Scan for the cell matching the given text and deliver its (x, y) coordinate at center. 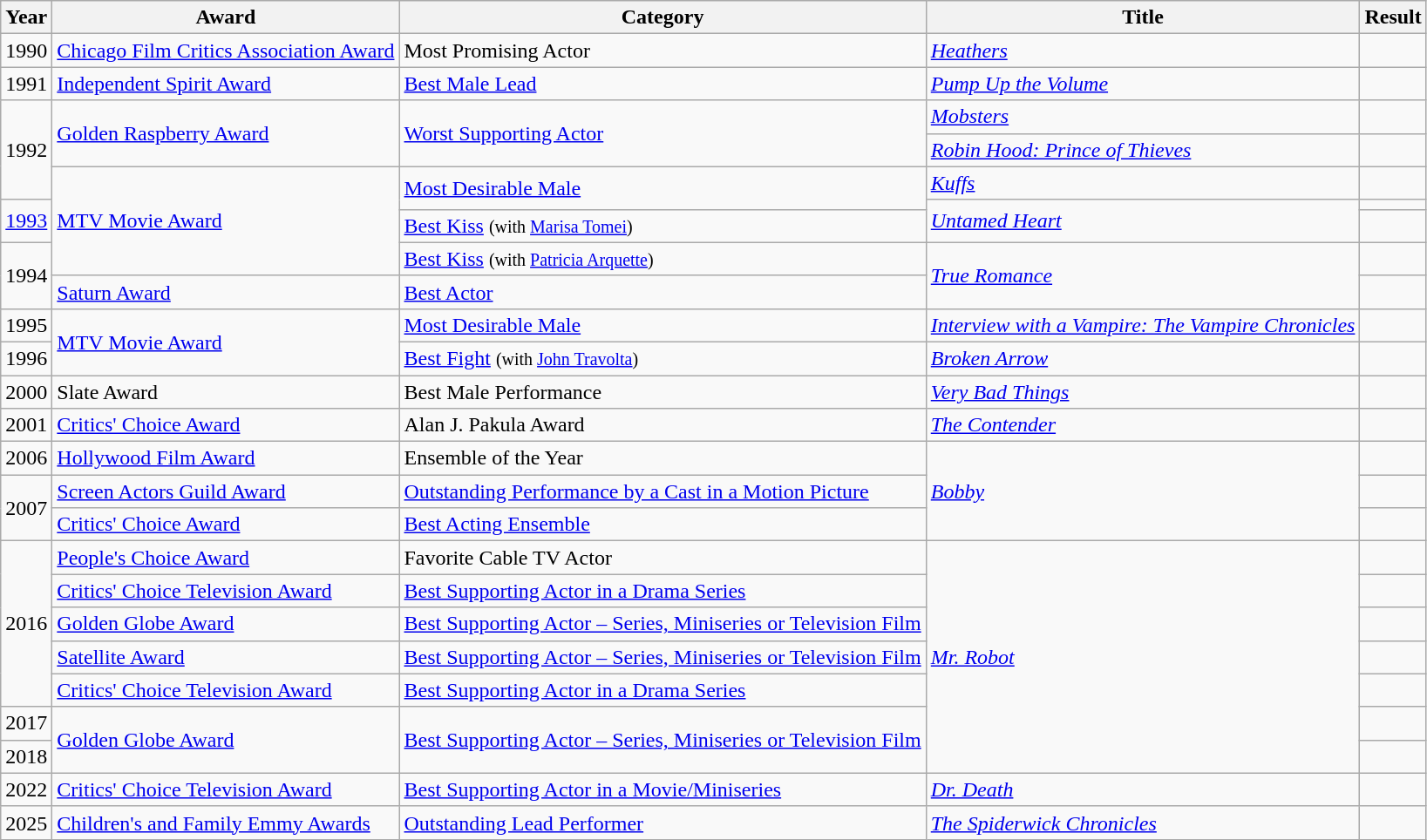
2017 (26, 723)
Screen Actors Guild Award (226, 491)
Kuffs (1143, 183)
Best Acting Ensemble (663, 525)
Mobsters (1143, 117)
1994 (26, 275)
1991 (26, 84)
2000 (26, 391)
Hollywood Film Award (226, 458)
Outstanding Performance by a Cast in a Motion Picture (663, 491)
Dr. Death (1143, 789)
Saturn Award (226, 292)
The Spiderwick Chronicles (1143, 823)
Heathers (1143, 51)
Year (26, 17)
Favorite Cable TV Actor (663, 558)
Best Kiss (with Patricia Arquette) (663, 259)
Best Kiss (with Marisa Tomei) (663, 226)
2006 (26, 458)
Golden Raspberry Award (226, 133)
Category (663, 17)
Worst Supporting Actor (663, 133)
Robin Hood: Prince of Thieves (1143, 150)
Best Fight (with John Travolta) (663, 358)
Interview with a Vampire: The Vampire Chronicles (1143, 325)
Ensemble of the Year (663, 458)
2018 (26, 756)
Broken Arrow (1143, 358)
Award (226, 17)
2025 (26, 823)
1996 (26, 358)
People's Choice Award (226, 558)
2016 (26, 624)
Most Promising Actor (663, 51)
1992 (26, 150)
Satellite Award (226, 657)
1993 (26, 221)
2001 (26, 425)
Best Actor (663, 292)
2007 (26, 508)
Untamed Heart (1143, 221)
Alan J. Pakula Award (663, 425)
Result (1393, 17)
Very Bad Things (1143, 391)
Independent Spirit Award (226, 84)
Slate Award (226, 391)
Chicago Film Critics Association Award (226, 51)
1990 (26, 51)
Title (1143, 17)
Outstanding Lead Performer (663, 823)
2022 (26, 789)
Best Male Performance (663, 391)
Best Supporting Actor in a Movie/Miniseries (663, 789)
1995 (26, 325)
Bobby (1143, 491)
The Contender (1143, 425)
Mr. Robot (1143, 657)
Children's and Family Emmy Awards (226, 823)
Best Male Lead (663, 84)
Pump Up the Volume (1143, 84)
True Romance (1143, 275)
